Pinpoint the cell where the given text exists, returning its (X, Y) midpoint coordinate. 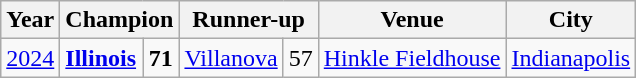
Illinois (102, 58)
2024 (30, 58)
Hinkle Fieldhouse (412, 58)
Indianapolis (571, 58)
City (571, 20)
Venue (412, 20)
Year (30, 20)
Champion (120, 20)
57 (300, 58)
Runner-up (248, 20)
Villanova (231, 58)
71 (161, 58)
